Identify which cell holds the provided text, then report its [X, Y] central coordinate. 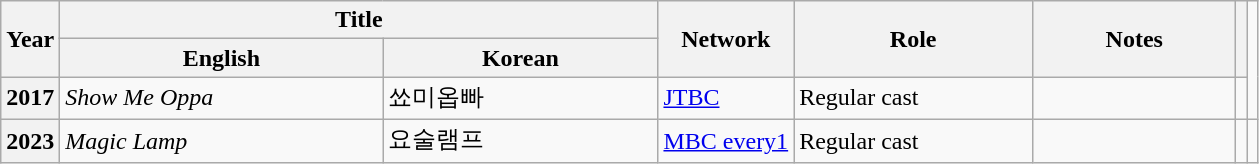
Year [30, 39]
2017 [30, 98]
Show Me Oppa [222, 98]
Network [726, 39]
Korean [520, 58]
쑈미옵빠 [520, 98]
MBC every1 [726, 140]
JTBC [726, 98]
Title [359, 20]
English [222, 58]
Magic Lamp [222, 140]
Notes [1134, 39]
요술램프 [520, 140]
Role [914, 39]
2023 [30, 140]
